Scan for the cell matching the given text and deliver its (x, y) coordinate at center. 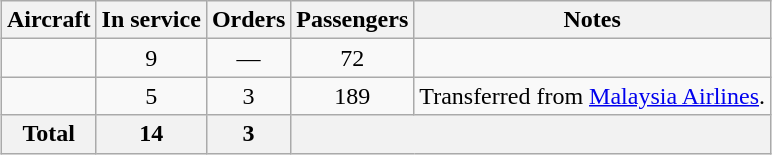
Total (48, 134)
9 (151, 58)
Aircraft (48, 20)
Transferred from Malaysia Airlines. (592, 96)
14 (151, 134)
5 (151, 96)
72 (352, 58)
Orders (248, 20)
Passengers (352, 20)
Notes (592, 20)
— (248, 58)
189 (352, 96)
In service (151, 20)
